Determine the [X, Y] coordinate at the center of the cell enclosing the given text.  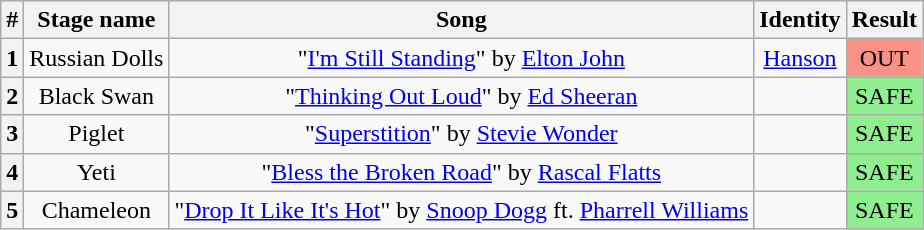
# [12, 20]
Stage name [96, 20]
Black Swan [96, 96]
"I'm Still Standing" by Elton John [462, 58]
Identity [800, 20]
"Drop It Like It's Hot" by Snoop Dogg ft. Pharrell Williams [462, 210]
"Thinking Out Loud" by Ed Sheeran [462, 96]
OUT [884, 58]
2 [12, 96]
1 [12, 58]
"Bless the Broken Road" by Rascal Flatts [462, 172]
Piglet [96, 134]
Yeti [96, 172]
5 [12, 210]
3 [12, 134]
Russian Dolls [96, 58]
Song [462, 20]
Hanson [800, 58]
"Superstition" by Stevie Wonder [462, 134]
Result [884, 20]
Chameleon [96, 210]
4 [12, 172]
